Extract the [X, Y] coordinate from the center of the cell holding the provided text.  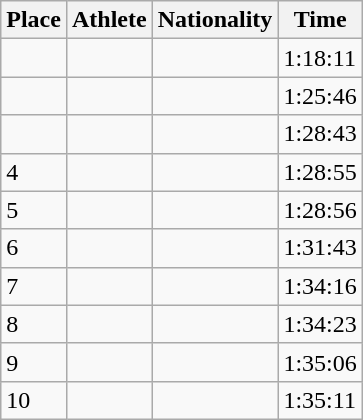
Place [34, 20]
1:31:43 [320, 248]
9 [34, 362]
Time [320, 20]
7 [34, 286]
1:28:56 [320, 210]
1:25:46 [320, 96]
1:18:11 [320, 58]
5 [34, 210]
6 [34, 248]
1:35:11 [320, 400]
1:35:06 [320, 362]
8 [34, 324]
1:28:55 [320, 172]
1:34:23 [320, 324]
Athlete [109, 20]
1:34:16 [320, 286]
10 [34, 400]
1:28:43 [320, 134]
4 [34, 172]
Nationality [215, 20]
